Find where the given text appears and provide that cell's center as [x, y] coordinate. 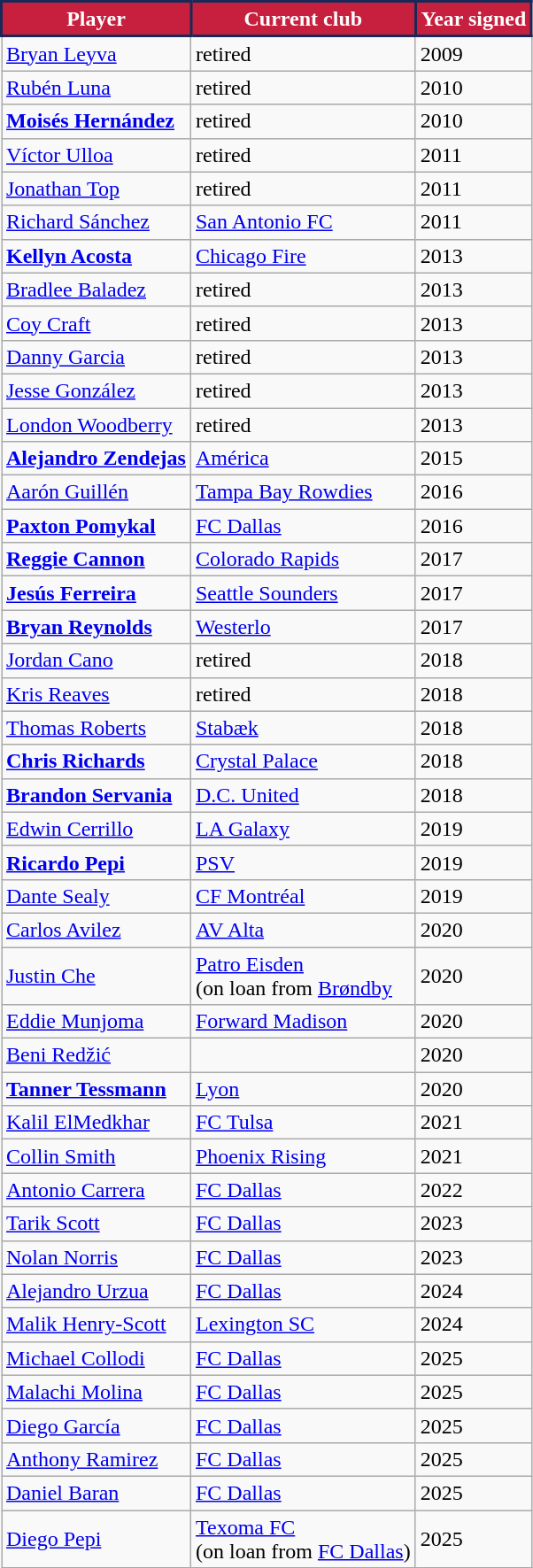
Jordan Cano [97, 660]
Rubén Luna [97, 88]
Diego García [97, 1425]
Ricardo Pepi [97, 862]
2015 [473, 459]
Bryan Leyva [97, 53]
Diego Pepi [97, 1539]
Danny Garcia [97, 357]
Daniel Baran [97, 1493]
Texoma FC(on loan from FC Dallas) [303, 1539]
Bryan Reynolds [97, 627]
Stabæk [303, 728]
Jesús Ferreira [97, 593]
LA Galaxy [303, 829]
Chris Richards [97, 761]
Phoenix Rising [303, 1156]
Anthony Ramirez [97, 1459]
London Woodberry [97, 424]
Bradlee Baladez [97, 290]
Forward Madison [303, 1022]
Antonio Carrera [97, 1190]
FC Tulsa [303, 1123]
Seattle Sounders [303, 593]
Reggie Cannon [97, 560]
Moisés Hernández [97, 121]
Beni Redžić [97, 1055]
Patro Eisden(on loan from Brøndby [303, 976]
Víctor Ulloa [97, 155]
Tanner Tessmann [97, 1089]
Aarón Guillén [97, 492]
Tampa Bay Rowdies [303, 492]
2022 [473, 1190]
Brandon Servania [97, 795]
Paxton Pomykal [97, 526]
Kellyn Acosta [97, 256]
Current club [303, 19]
2009 [473, 53]
Kalil ElMedkhar [97, 1123]
Alejandro Zendejas [97, 459]
Alejandro Urzua [97, 1291]
AV Alta [303, 930]
CF Montréal [303, 896]
Collin Smith [97, 1156]
Chicago Fire [303, 256]
Malik Henry-Scott [97, 1325]
D.C. United [303, 795]
PSV [303, 862]
Year signed [473, 19]
Lyon [303, 1089]
Jesse González [97, 390]
Colorado Rapids [303, 560]
América [303, 459]
Player [97, 19]
Edwin Cerrillo [97, 829]
Thomas Roberts [97, 728]
Justin Che [97, 976]
Richard Sánchez [97, 222]
Kris Reaves [97, 694]
Nolan Norris [97, 1257]
Carlos Avilez [97, 930]
Malachi Molina [97, 1392]
Crystal Palace [303, 761]
San Antonio FC [303, 222]
Eddie Munjoma [97, 1022]
Westerlo [303, 627]
Jonathan Top [97, 189]
Tarik Scott [97, 1224]
Michael Collodi [97, 1358]
Lexington SC [303, 1325]
Dante Sealy [97, 896]
Coy Craft [97, 323]
